From the cell containing the given text, extract its center point as (X, Y) coordinate. 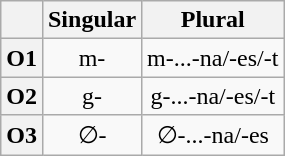
Plural (213, 20)
O2 (22, 96)
m-...-na/-es/-t (213, 58)
O3 (22, 135)
m- (92, 58)
g- (92, 96)
∅- (92, 135)
O1 (22, 58)
Singular (92, 20)
g-...-na/-es/-t (213, 96)
∅-...-na/-es (213, 135)
